Capture the cell that displays the provided text and extract its (x, y) central coordinate. 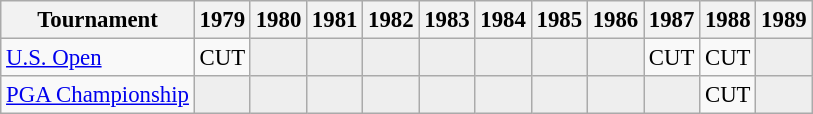
1982 (391, 20)
1986 (615, 20)
1988 (728, 20)
PGA Championship (98, 95)
1983 (447, 20)
1979 (222, 20)
1980 (278, 20)
Tournament (98, 20)
1984 (503, 20)
1987 (672, 20)
1981 (335, 20)
1985 (559, 20)
U.S. Open (98, 58)
1989 (784, 20)
